Output the (x, y) coordinate of the center of the cell containing the given text.  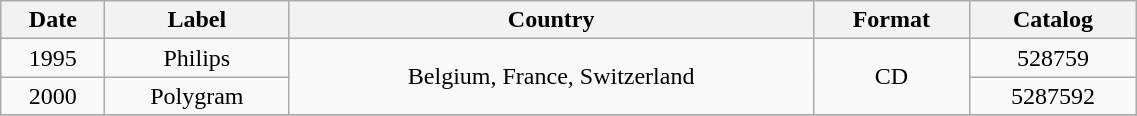
Label (197, 20)
Polygram (197, 96)
CD (891, 77)
1995 (53, 58)
2000 (53, 96)
Philips (197, 58)
Date (53, 20)
Country (552, 20)
528759 (1053, 58)
Catalog (1053, 20)
Format (891, 20)
5287592 (1053, 96)
Belgium, France, Switzerland (552, 77)
